From the cell containing the given text, extract its center point as [X, Y] coordinate. 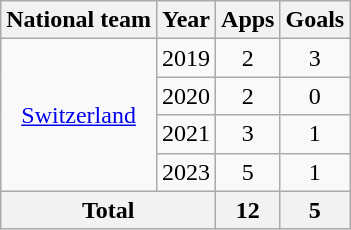
2023 [186, 172]
2019 [186, 58]
Year [186, 20]
2020 [186, 96]
0 [315, 96]
2021 [186, 134]
Total [108, 210]
Apps [248, 20]
National team [79, 20]
Switzerland [79, 115]
Goals [315, 20]
12 [248, 210]
